Search for the cell housing the specified text and yield its (X, Y) center coordinate. 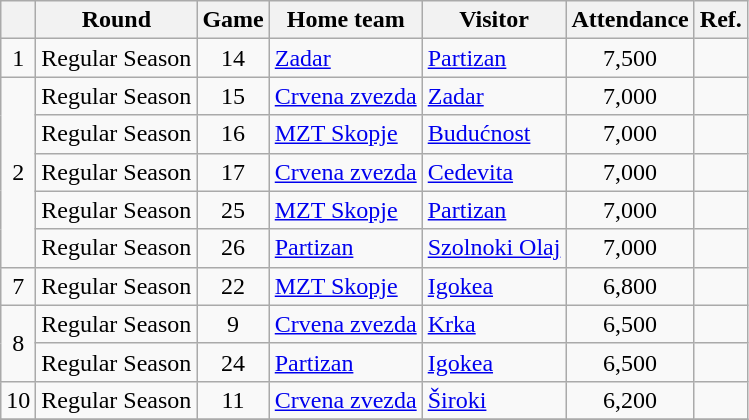
Round (116, 20)
7 (18, 286)
Budućnost (494, 134)
11 (233, 400)
15 (233, 96)
Visitor (494, 20)
25 (233, 210)
Home team (346, 20)
6,200 (630, 400)
24 (233, 362)
1 (18, 58)
9 (233, 324)
Krka (494, 324)
22 (233, 286)
Szolnoki Olaj (494, 248)
7,500 (630, 58)
14 (233, 58)
10 (18, 400)
8 (18, 343)
Široki (494, 400)
6,800 (630, 286)
Game (233, 20)
Cedevita (494, 172)
Ref. (720, 20)
Attendance (630, 20)
2 (18, 172)
26 (233, 248)
16 (233, 134)
17 (233, 172)
